Scan for the cell matching the given text and deliver its [x, y] coordinate at center. 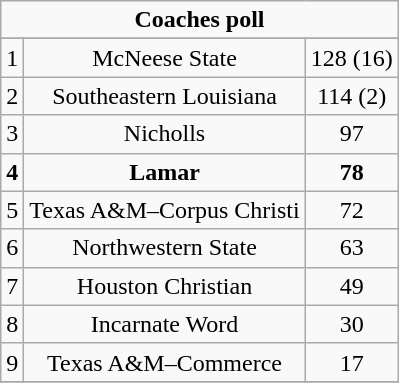
Coaches poll [200, 20]
Lamar [164, 172]
49 [352, 286]
9 [12, 362]
30 [352, 324]
Incarnate Word [164, 324]
6 [12, 248]
5 [12, 210]
78 [352, 172]
Texas A&M–Commerce [164, 362]
2 [12, 96]
3 [12, 134]
7 [12, 286]
17 [352, 362]
114 (2) [352, 96]
97 [352, 134]
Nicholls [164, 134]
128 (16) [352, 58]
8 [12, 324]
4 [12, 172]
72 [352, 210]
Houston Christian [164, 286]
Texas A&M–Corpus Christi [164, 210]
1 [12, 58]
Northwestern State [164, 248]
63 [352, 248]
McNeese State [164, 58]
Southeastern Louisiana [164, 96]
